Identify which cell holds the provided text, then report its (x, y) central coordinate. 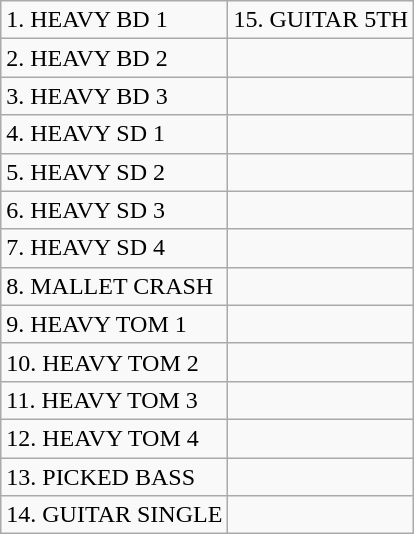
4. HEAVY SD 1 (114, 134)
10. HEAVY TOM 2 (114, 362)
5. HEAVY SD 2 (114, 172)
3. HEAVY BD 3 (114, 96)
13. PICKED BASS (114, 477)
1. HEAVY BD 1 (114, 20)
15. GUITAR 5TH (321, 20)
6. HEAVY SD 3 (114, 210)
8. MALLET CRASH (114, 286)
2. HEAVY BD 2 (114, 58)
14. GUITAR SINGLE (114, 515)
11. HEAVY TOM 3 (114, 400)
12. HEAVY TOM 4 (114, 438)
7. HEAVY SD 4 (114, 248)
9. HEAVY TOM 1 (114, 324)
